Determine the [X, Y] coordinate at the center of the cell enclosing the given text.  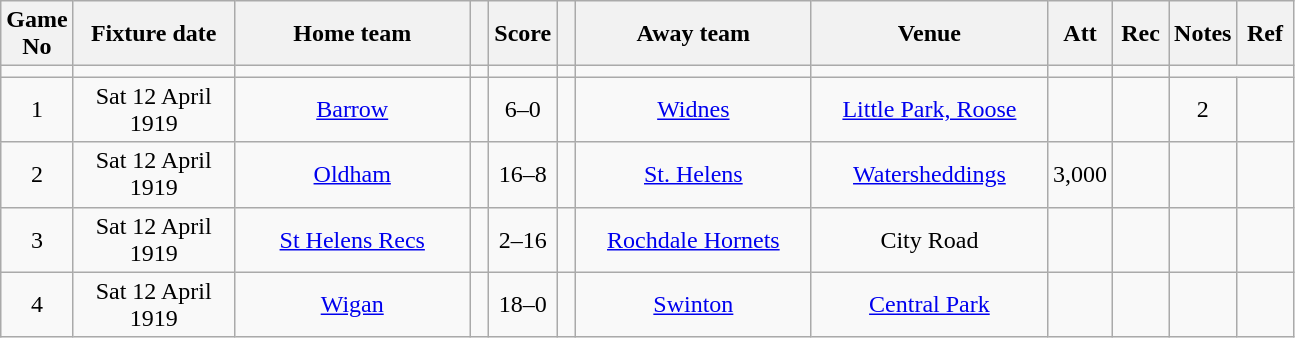
1 [37, 110]
Rochdale Hornets [693, 240]
18–0 [523, 304]
Central Park [929, 304]
4 [37, 304]
St. Helens [693, 174]
Fixture date [154, 34]
6–0 [523, 110]
Score [523, 34]
Home team [352, 34]
Little Park, Roose [929, 110]
City Road [929, 240]
2–16 [523, 240]
3 [37, 240]
Widnes [693, 110]
St Helens Recs [352, 240]
3,000 [1080, 174]
Watersheddings [929, 174]
Notes [1203, 34]
Away team [693, 34]
Rec [1141, 34]
Ref [1265, 34]
Wigan [352, 304]
Game No [37, 34]
Att [1080, 34]
Oldham [352, 174]
Barrow [352, 110]
Venue [929, 34]
16–8 [523, 174]
Swinton [693, 304]
